Return the (X, Y) coordinate for the center point of the cell that contains the specified text.  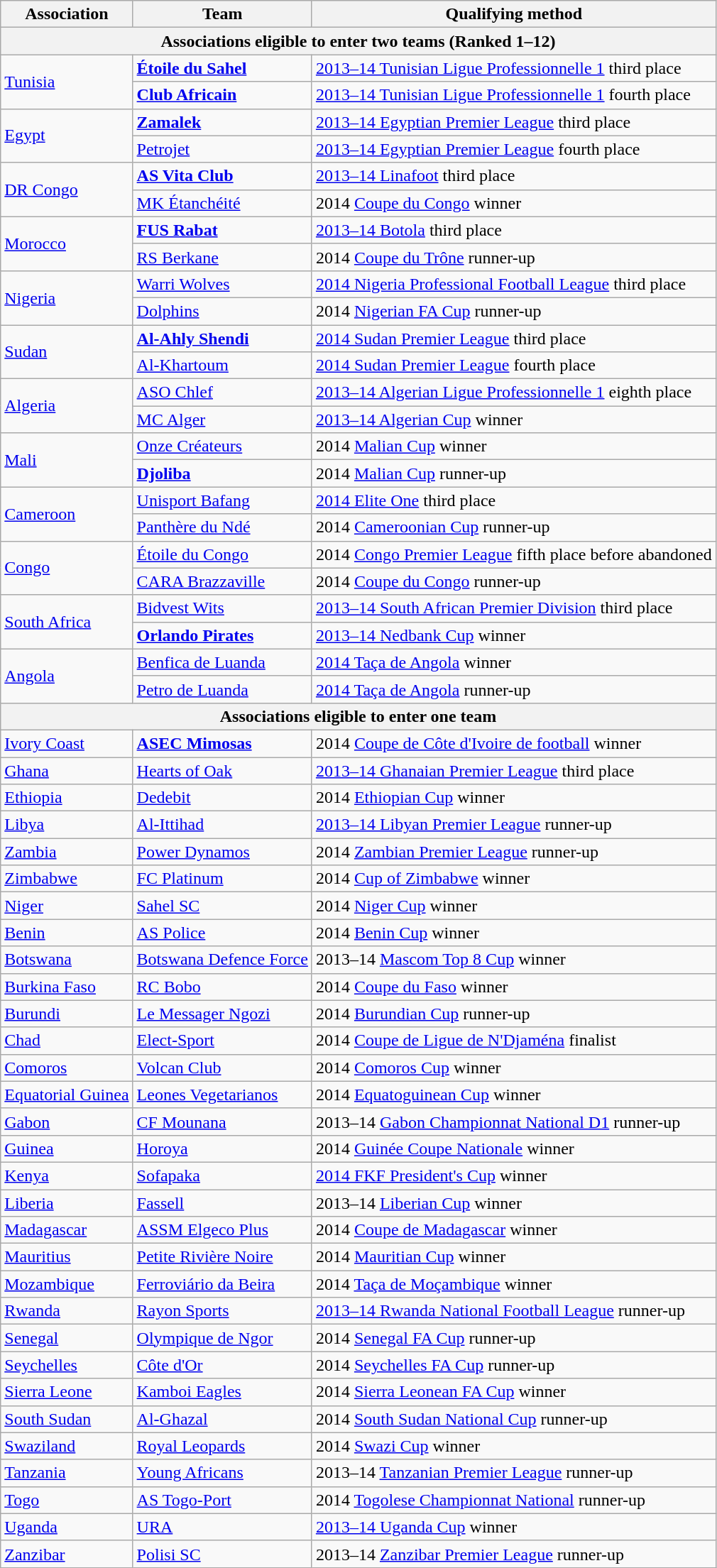
Cameroon (67, 514)
Zanzibar (67, 1554)
Association (67, 14)
Algeria (67, 406)
2013–14 Algerian Cup winner (514, 420)
2014 Comoros Cup winner (514, 1068)
Tanzania (67, 1473)
DR Congo (67, 190)
Elect-Sport (222, 1041)
Young Africans (222, 1473)
Egypt (67, 136)
2013–14 Linafoot third place (514, 176)
2014 Equatoguinean Cup winner (514, 1095)
Niger (67, 906)
Benin (67, 933)
2014 Coupe du Congo winner (514, 203)
Ferroviário da Beira (222, 1284)
Burundi (67, 1014)
2013–14 Rwanda National Football League runner-up (514, 1311)
Madagascar (67, 1230)
2014 Coupe de Ligue de N'Djaména finalist (514, 1041)
2013–14 Gabon Championnat National D1 runner-up (514, 1122)
ASSM Elgeco Plus (222, 1230)
2013–14 Liberian Cup winner (514, 1203)
2014 Mauritian Cup winner (514, 1257)
Gabon (67, 1122)
Sahel SC (222, 906)
URA (222, 1527)
ASEC Mimosas (222, 743)
2014 Coupe du Congo runner-up (514, 581)
Warri Wolves (222, 284)
Club Africain (222, 95)
2013–14 Egyptian Premier League third place (514, 122)
Nigeria (67, 297)
Volcan Club (222, 1068)
Ghana (67, 770)
Qualifying method (514, 14)
2013–14 Botola third place (514, 230)
Onze Créateurs (222, 446)
Associations eligible to enter two teams (Ranked 1–12) (358, 41)
Zamalek (222, 122)
Equatorial Guinea (67, 1095)
Kamboi Eagles (222, 1392)
2014 Seychelles FA Cup runner-up (514, 1365)
Sudan (67, 352)
Olympique de Ngor (222, 1338)
2014 Coupe de Madagascar winner (514, 1230)
2014 Sudan Premier League fourth place (514, 366)
2013–14 Ghanaian Premier League third place (514, 770)
Guinea (67, 1148)
2013–14 Uganda Cup winner (514, 1527)
Associations eligible to enter one team (358, 716)
RC Bobo (222, 987)
2014 Ethiopian Cup winner (514, 798)
2013–14 South African Premier Division third place (514, 608)
2014 Taça de Angola runner-up (514, 689)
2014 Togolese Championnat National runner-up (514, 1500)
Botswana (67, 960)
Al-Ghazal (222, 1419)
2014 Congo Premier League fifth place before abandoned (514, 554)
MK Étanchéité (222, 203)
2014 Nigerian FA Cup runner-up (514, 311)
Sierra Leone (67, 1392)
Comoros (67, 1068)
2014 Burundian Cup runner-up (514, 1014)
Mozambique (67, 1284)
Al-Ahly Shendi (222, 339)
2013–14 Libyan Premier League runner-up (514, 825)
2014 Malian Cup runner-up (514, 473)
Benfica de Luanda (222, 662)
CF Mounana (222, 1122)
Congo (67, 568)
Orlando Pirates (222, 635)
Bidvest Wits (222, 608)
Zambia (67, 852)
Ivory Coast (67, 743)
Angola (67, 676)
AS Togo-Port (222, 1500)
Uganda (67, 1527)
2013–14 Zanzibar Premier League runner-up (514, 1554)
Côte d'Or (222, 1365)
Étoile du Congo (222, 554)
Ethiopia (67, 798)
2014 South Sudan National Cup runner-up (514, 1419)
2014 Coupe du Faso winner (514, 987)
2014 Niger Cup winner (514, 906)
Royal Leopards (222, 1446)
2014 Benin Cup winner (514, 933)
Liberia (67, 1203)
Djoliba (222, 473)
2014 Senegal FA Cup runner-up (514, 1338)
2014 Sudan Premier League third place (514, 339)
2014 Malian Cup winner (514, 446)
Team (222, 14)
FC Platinum (222, 879)
South Sudan (67, 1419)
MC Alger (222, 420)
2014 Coupe du Trône runner-up (514, 257)
Horoya (222, 1148)
Dolphins (222, 311)
Unisport Bafang (222, 500)
Libya (67, 825)
Mauritius (67, 1257)
Zimbabwe (67, 879)
2014 Elite One third place (514, 500)
CARA Brazzaville (222, 581)
Hearts of Oak (222, 770)
Leones Vegetarianos (222, 1095)
Togo (67, 1500)
Fassell (222, 1203)
Rwanda (67, 1311)
Petro de Luanda (222, 689)
Al-Khartoum (222, 366)
Rayon Sports (222, 1311)
2014 Sierra Leonean FA Cup winner (514, 1392)
2014 Nigeria Professional Football League third place (514, 284)
Chad (67, 1041)
2014 Coupe de Côte d'Ivoire de football winner (514, 743)
Power Dynamos (222, 852)
Tunisia (67, 82)
Le Messager Ngozi (222, 1014)
ASO Chlef (222, 393)
2013–14 Nedbank Cup winner (514, 635)
2014 Taça de Angola winner (514, 662)
Mali (67, 460)
2014 Taça de Moçambique winner (514, 1284)
Seychelles (67, 1365)
Kenya (67, 1175)
2014 Guinée Coupe Nationale winner (514, 1148)
Étoile du Sahel (222, 68)
Petrojet (222, 149)
AS Vita Club (222, 176)
2014 Cup of Zimbabwe winner (514, 879)
2014 FKF President's Cup winner (514, 1175)
2013–14 Algerian Ligue Professionnelle 1 eighth place (514, 393)
Senegal (67, 1338)
2014 Cameroonian Cup runner-up (514, 527)
South Africa (67, 622)
RS Berkane (222, 257)
Burkina Faso (67, 987)
Sofapaka (222, 1175)
Morocco (67, 243)
2013–14 Egyptian Premier League fourth place (514, 149)
Petite Rivière Noire (222, 1257)
Polisi SC (222, 1554)
2013–14 Tunisian Ligue Professionnelle 1 fourth place (514, 95)
2014 Zambian Premier League runner-up (514, 852)
Dedebit (222, 798)
AS Police (222, 933)
Al-Ittihad (222, 825)
2014 Swazi Cup winner (514, 1446)
2013–14 Tanzanian Premier League runner-up (514, 1473)
2013–14 Mascom Top 8 Cup winner (514, 960)
Panthère du Ndé (222, 527)
2013–14 Tunisian Ligue Professionnelle 1 third place (514, 68)
FUS Rabat (222, 230)
Botswana Defence Force (222, 960)
Swaziland (67, 1446)
